Search for the cell housing the specified text and yield its (x, y) center coordinate. 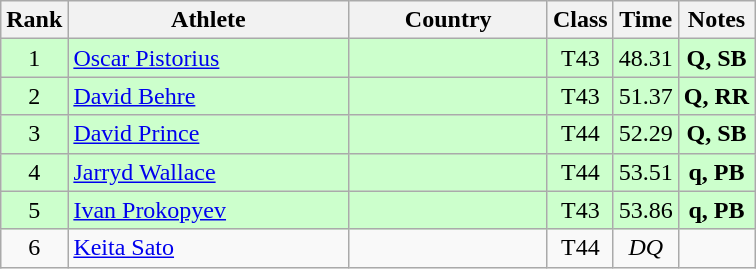
51.37 (646, 96)
Notes (716, 20)
53.51 (646, 172)
1 (34, 58)
Keita Sato (208, 248)
David Prince (208, 134)
4 (34, 172)
Rank (34, 20)
5 (34, 210)
DQ (646, 248)
6 (34, 248)
Class (580, 20)
David Behre (208, 96)
Time (646, 20)
Oscar Pistorius (208, 58)
Ivan Prokopyev (208, 210)
3 (34, 134)
53.86 (646, 210)
2 (34, 96)
Q, RR (716, 96)
Country (448, 20)
52.29 (646, 134)
48.31 (646, 58)
Athlete (208, 20)
Jarryd Wallace (208, 172)
